For the text-containing cell, return its midpoint in (x, y) coordinate format. 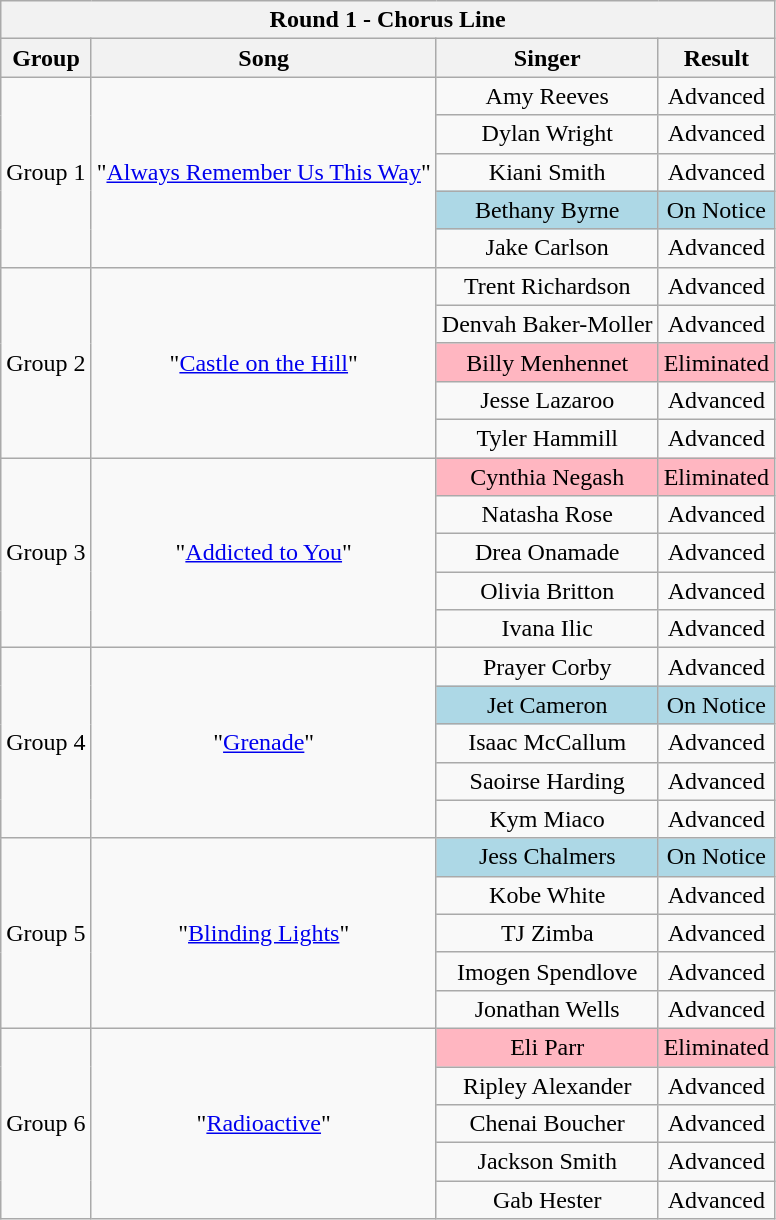
Group 2 (46, 362)
Amy Reeves (547, 96)
"Radioactive" (264, 1123)
Song (264, 58)
Jet Cameron (547, 705)
Round 1 - Chorus Line (388, 20)
Billy Menhennet (547, 362)
Jackson Smith (547, 1162)
Tyler Hammill (547, 438)
Kobe White (547, 895)
"Always Remember Us This Way" (264, 172)
Group 5 (46, 933)
Jesse Lazaroo (547, 400)
Singer (547, 58)
Natasha Rose (547, 515)
"Castle on the Hill" (264, 362)
Ivana Ilic (547, 629)
Isaac McCallum (547, 743)
"Blinding Lights" (264, 933)
Group 6 (46, 1123)
Drea Onamade (547, 553)
Cynthia Negash (547, 477)
Olivia Britton (547, 591)
TJ Zimba (547, 933)
Group 4 (46, 743)
"Grenade" (264, 743)
Dylan Wright (547, 134)
Jake Carlson (547, 248)
Bethany Byrne (547, 210)
Gab Hester (547, 1200)
Kiani Smith (547, 172)
Jess Chalmers (547, 857)
Prayer Corby (547, 667)
Result (716, 58)
Group 3 (46, 553)
Chenai Boucher (547, 1124)
Group 1 (46, 172)
Trent Richardson (547, 286)
Denvah Baker-Moller (547, 324)
Ripley Alexander (547, 1085)
"Addicted to You" (264, 553)
Kym Miaco (547, 819)
Imogen Spendlove (547, 971)
Group (46, 58)
Jonathan Wells (547, 1009)
Saoirse Harding (547, 781)
Eli Parr (547, 1047)
